Output the (x, y) coordinate of the center of the cell containing the given text.  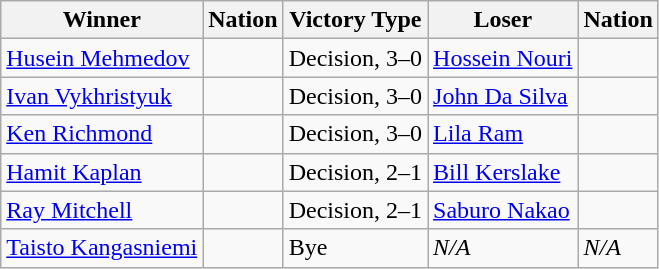
Victory Type (355, 20)
Winner (102, 20)
Husein Mehmedov (102, 58)
Hossein Nouri (503, 58)
John Da Silva (503, 96)
Lila Ram (503, 134)
Hamit Kaplan (102, 172)
Bye (355, 248)
Ken Richmond (102, 134)
Bill Kerslake (503, 172)
Ray Mitchell (102, 210)
Saburo Nakao (503, 210)
Ivan Vykhristyuk (102, 96)
Taisto Kangasniemi (102, 248)
Loser (503, 20)
